Identify which cell holds the provided text, then report its (x, y) central coordinate. 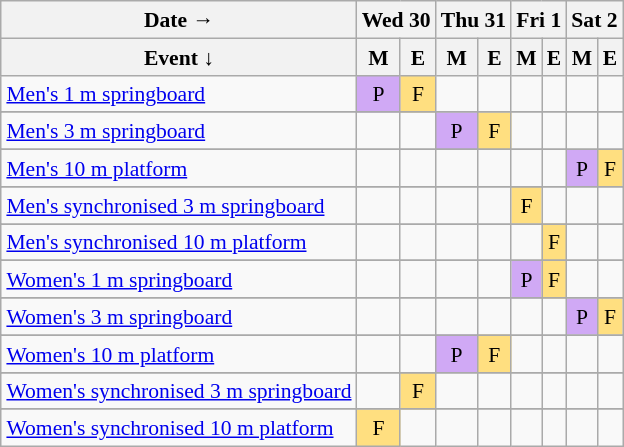
Men's 1 m springboard (178, 94)
Women's 1 m springboard (178, 280)
Men's synchronised 3 m springboard (178, 204)
Fri 1 (538, 20)
Women's synchronised 10 m platform (178, 428)
Thu 31 (474, 20)
Date → (178, 20)
Wed 30 (396, 20)
Women's synchronised 3 m springboard (178, 390)
Women's 10 m platform (178, 354)
Men's 10 m platform (178, 168)
Event ↓ (178, 56)
Men's synchronised 10 m platform (178, 242)
Sat 2 (594, 20)
Women's 3 m springboard (178, 316)
Men's 3 m springboard (178, 130)
